Output the [X, Y] coordinate of the center of the cell containing the given text.  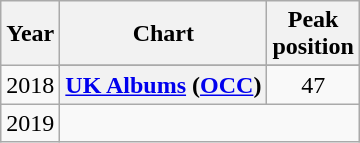
2019 [30, 123]
47 [313, 85]
UK Albums (OCC) [164, 85]
2018 [30, 85]
Chart [164, 34]
Year [30, 34]
Peakposition [313, 34]
